Output the (X, Y) coordinate of the center of the cell containing the given text.  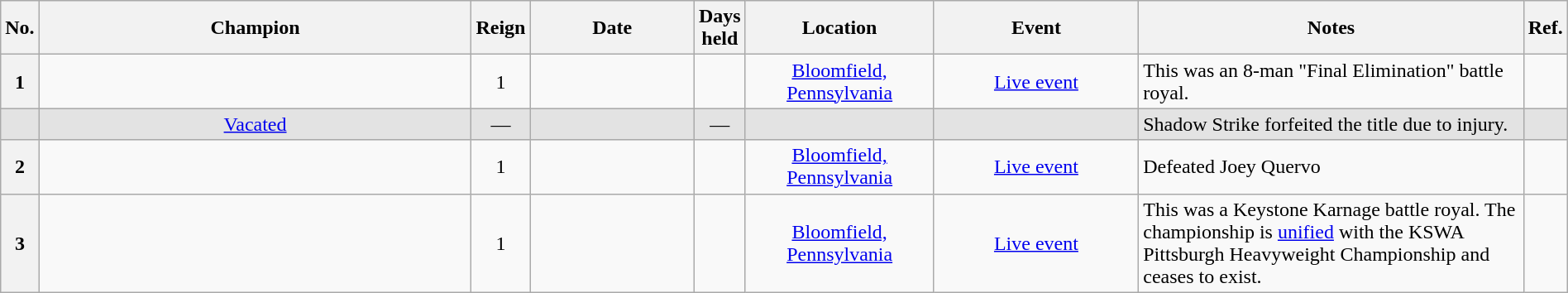
Notes (1331, 28)
No. (20, 28)
Vacated (255, 124)
3 (20, 243)
Ref. (1545, 28)
2 (20, 167)
Reign (501, 28)
Champion (255, 28)
Event (1036, 28)
Defeated Joey Quervo (1331, 167)
This was an 8-man "Final Elimination" battle royal. (1331, 81)
Days held (719, 28)
Date (612, 28)
This was a Keystone Karnage battle royal. The championship is unified with the KSWA Pittsburgh Heavyweight Championship and ceases to exist. (1331, 243)
Location (839, 28)
Shadow Strike forfeited the title due to injury. (1331, 124)
